Provide the (x, y) coordinate of the cell's center where the given text is located.  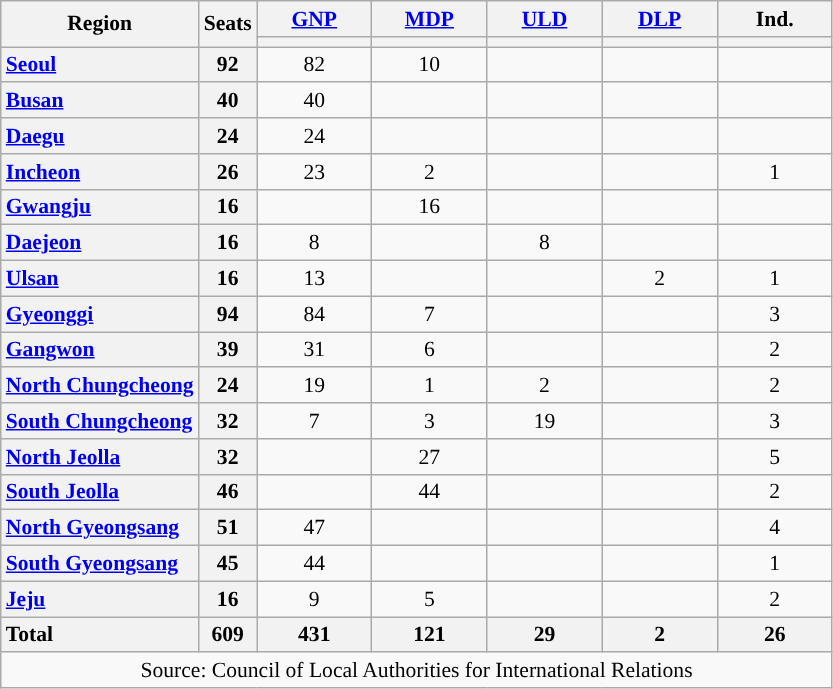
North Gyeongsang (100, 528)
DLP (660, 19)
Ulsan (100, 279)
Jeju (100, 599)
82 (314, 65)
Gangwon (100, 350)
46 (228, 492)
45 (228, 564)
609 (228, 635)
North Jeolla (100, 457)
84 (314, 314)
Gyeonggi (100, 314)
92 (228, 65)
GNP (314, 19)
121 (430, 635)
Seats (228, 24)
51 (228, 528)
MDP (430, 19)
South Jeolla (100, 492)
North Chungcheong (100, 386)
6 (430, 350)
Region (100, 24)
Daejeon (100, 243)
Busan (100, 101)
Incheon (100, 172)
47 (314, 528)
31 (314, 350)
ULD (544, 19)
Gwangju (100, 207)
Ind. (774, 19)
4 (774, 528)
Total (100, 635)
Seoul (100, 65)
39 (228, 350)
10 (430, 65)
13 (314, 279)
94 (228, 314)
South Chungcheong (100, 421)
431 (314, 635)
Daegu (100, 136)
29 (544, 635)
South Gyeongsang (100, 564)
27 (430, 457)
9 (314, 599)
23 (314, 172)
Source: Council of Local Authorities for International Relations (417, 671)
